Scan for the cell matching the given text and deliver its [X, Y] coordinate at center. 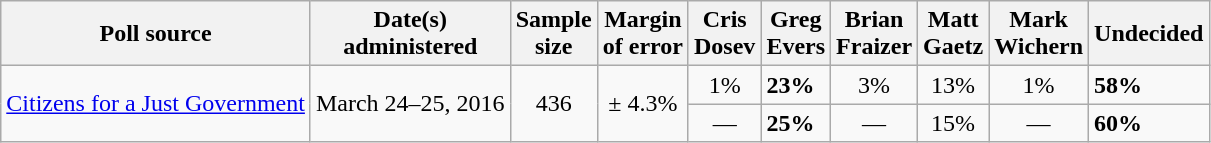
Date(s)administered [410, 34]
March 24–25, 2016 [410, 104]
60% [1149, 123]
Poll source [156, 34]
BrianFraizer [874, 34]
CrisDosev [724, 34]
25% [796, 123]
23% [796, 85]
3% [874, 85]
MarkWichern [1039, 34]
GregEvers [796, 34]
13% [954, 85]
Citizens for a Just Government [156, 104]
Samplesize [554, 34]
Undecided [1149, 34]
MattGaetz [954, 34]
436 [554, 104]
± 4.3% [642, 104]
58% [1149, 85]
15% [954, 123]
Marginof error [642, 34]
